Identify which cell holds the provided text, then report its (X, Y) central coordinate. 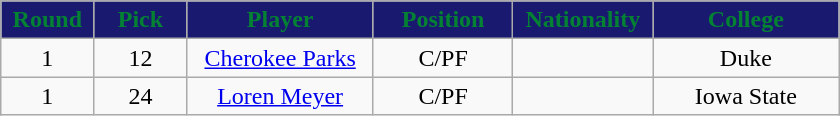
Iowa State (746, 96)
College (746, 20)
Nationality (583, 20)
24 (140, 96)
Position (443, 20)
12 (140, 58)
Cherokee Parks (280, 58)
Duke (746, 58)
Pick (140, 20)
Round (48, 20)
Loren Meyer (280, 96)
Player (280, 20)
